Output the (x, y) coordinate of the center of the cell containing the given text.  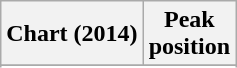
Chart (2014) (72, 34)
Peakposition (189, 34)
